Find where the given text appears and provide that cell's center as (X, Y) coordinate. 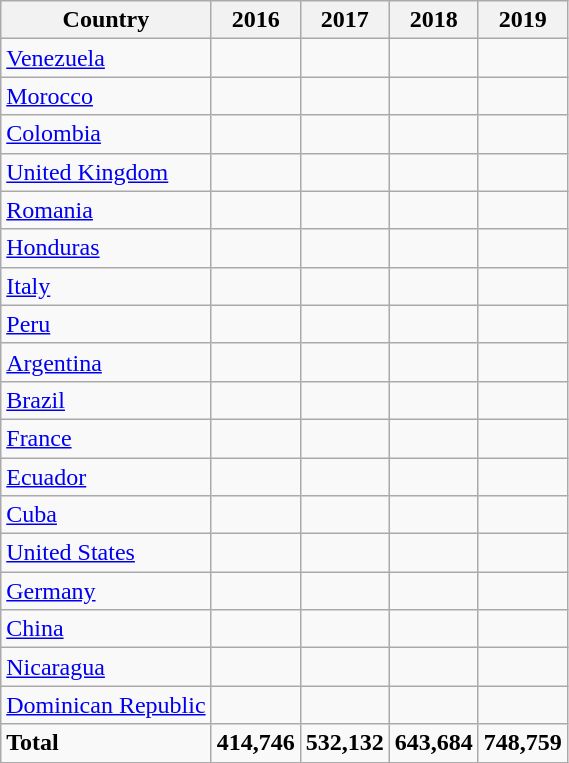
2017 (344, 20)
China (106, 629)
Romania (106, 210)
Ecuador (106, 477)
2018 (434, 20)
Total (106, 743)
Italy (106, 286)
Nicaragua (106, 667)
Dominican Republic (106, 705)
Brazil (106, 400)
Country (106, 20)
United Kingdom (106, 172)
Venezuela (106, 58)
Morocco (106, 96)
United States (106, 553)
Germany (106, 591)
2019 (522, 20)
414,746 (256, 743)
Argentina (106, 362)
France (106, 438)
Colombia (106, 134)
643,684 (434, 743)
Honduras (106, 248)
748,759 (522, 743)
532,132 (344, 743)
Cuba (106, 515)
2016 (256, 20)
Peru (106, 324)
